Return the [X, Y] coordinate for the center point of the cell that contains the specified text.  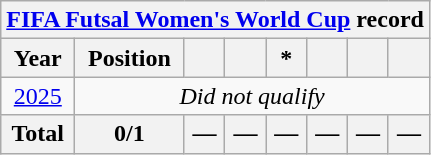
FIFA Futsal Women's World Cup record [216, 20]
0/1 [130, 134]
Position [130, 58]
Year [38, 58]
* [286, 58]
2025 [38, 96]
Did not qualify [252, 96]
Total [38, 134]
